Capture the cell that displays the provided text and extract its [X, Y] central coordinate. 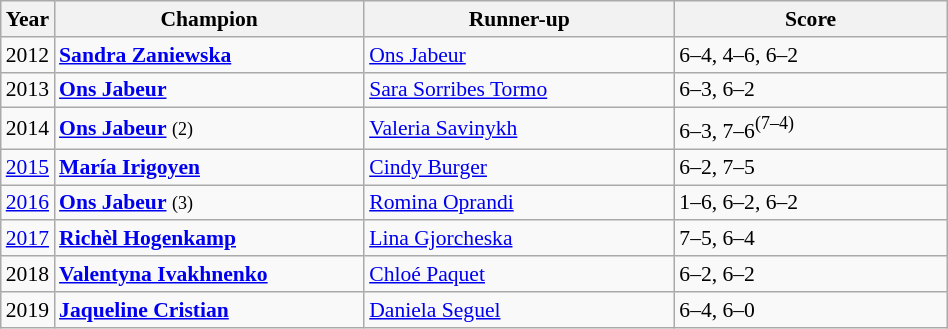
6–4, 6–0 [810, 310]
Ons Jabeur (3) [209, 203]
2013 [28, 90]
Romina Oprandi [519, 203]
6–4, 4–6, 6–2 [810, 55]
María Irigoyen [209, 167]
Year [28, 19]
Lina Gjorcheska [519, 239]
Cindy Burger [519, 167]
Valeria Savinykh [519, 128]
Sara Sorribes Tormo [519, 90]
6–2, 6–2 [810, 274]
2018 [28, 274]
Jaqueline Cristian [209, 310]
6–2, 7–5 [810, 167]
Sandra Zaniewska [209, 55]
2015 [28, 167]
Ons Jabeur (2) [209, 128]
2017 [28, 239]
Chloé Paquet [519, 274]
Valentyna Ivakhnenko [209, 274]
1–6, 6–2, 6–2 [810, 203]
2014 [28, 128]
Runner-up [519, 19]
2019 [28, 310]
2012 [28, 55]
Daniela Seguel [519, 310]
Richèl Hogenkamp [209, 239]
6–3, 6–2 [810, 90]
6–3, 7–6(7–4) [810, 128]
2016 [28, 203]
7–5, 6–4 [810, 239]
Score [810, 19]
Champion [209, 19]
